Output the (x, y) coordinate of the center of the cell containing the given text.  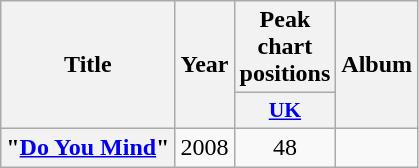
Peak chart positions (285, 47)
Year (204, 65)
"Do You Mind" (88, 147)
2008 (204, 147)
UK (285, 111)
Album (377, 65)
Title (88, 65)
48 (285, 147)
